Capture the cell that displays the provided text and extract its (x, y) central coordinate. 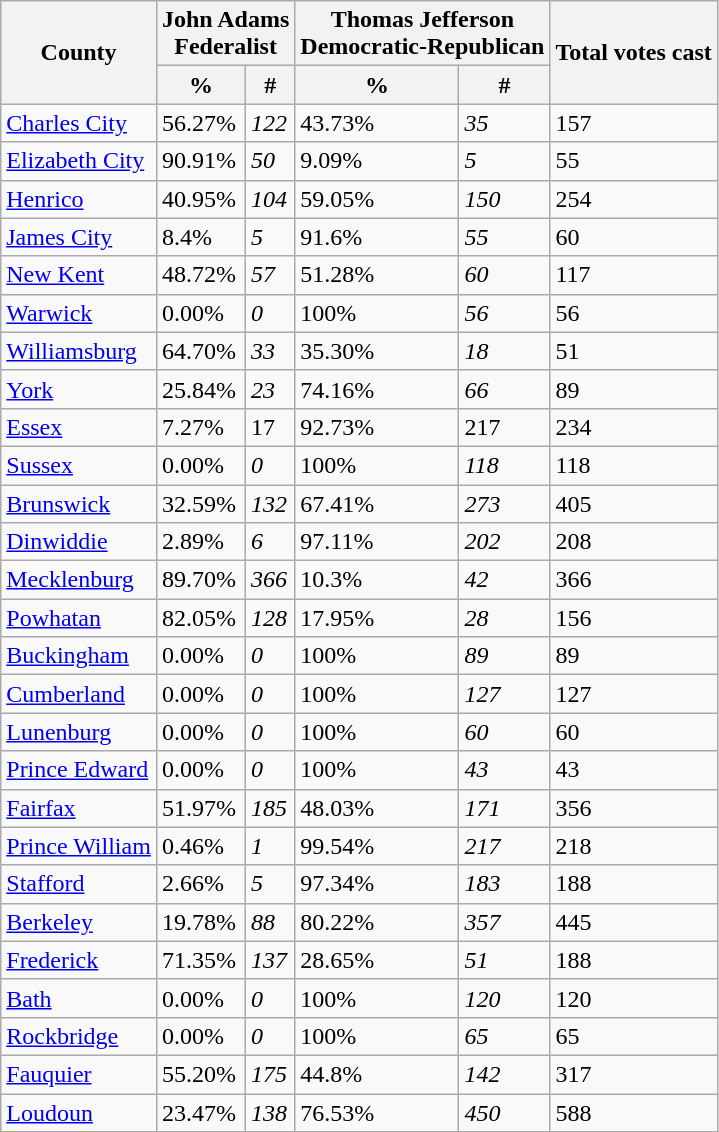
171 (504, 808)
Loudoun (79, 1113)
23.47% (200, 1113)
156 (634, 618)
50 (270, 161)
254 (634, 199)
208 (634, 542)
356 (634, 808)
Lunenburg (79, 732)
88 (270, 922)
74.16% (377, 389)
66 (504, 389)
32.59% (200, 503)
42 (504, 580)
25.84% (200, 389)
8.4% (200, 237)
317 (634, 1074)
28.65% (377, 960)
Sussex (79, 465)
51.28% (377, 275)
7.27% (200, 427)
92.73% (377, 427)
157 (634, 123)
Bath (79, 998)
40.95% (200, 199)
117 (634, 275)
23 (270, 389)
19.78% (200, 922)
91.6% (377, 237)
1 (270, 846)
142 (504, 1074)
Cumberland (79, 694)
Prince William (79, 846)
Brunswick (79, 503)
2.66% (200, 884)
2.89% (200, 542)
Henrico (79, 199)
89.70% (200, 580)
35 (504, 123)
51.97% (200, 808)
97.11% (377, 542)
Williamsburg (79, 351)
48.03% (377, 808)
71.35% (200, 960)
Elizabeth City (79, 161)
185 (270, 808)
York (79, 389)
183 (504, 884)
James City (79, 237)
Essex (79, 427)
0.46% (200, 846)
450 (504, 1113)
28 (504, 618)
218 (634, 846)
6 (270, 542)
122 (270, 123)
Powhatan (79, 618)
Fauquier (79, 1074)
56.27% (200, 123)
57 (270, 275)
82.05% (200, 618)
357 (504, 922)
132 (270, 503)
234 (634, 427)
Prince Edward (79, 770)
97.34% (377, 884)
76.53% (377, 1113)
55.20% (200, 1074)
104 (270, 199)
128 (270, 618)
New Kent (79, 275)
Total votes cast (634, 52)
Warwick (79, 313)
Stafford (79, 884)
137 (270, 960)
Berkeley (79, 922)
Dinwiddie (79, 542)
Buckingham (79, 656)
405 (634, 503)
Fairfax (79, 808)
9.09% (377, 161)
John AdamsFederalist (225, 34)
90.91% (200, 161)
588 (634, 1113)
64.70% (200, 351)
35.30% (377, 351)
67.41% (377, 503)
59.05% (377, 199)
10.3% (377, 580)
Thomas JeffersonDemocratic-Republican (422, 34)
County (79, 52)
202 (504, 542)
Charles City (79, 123)
43.73% (377, 123)
138 (270, 1113)
33 (270, 351)
17.95% (377, 618)
175 (270, 1074)
80.22% (377, 922)
273 (504, 503)
44.8% (377, 1074)
17 (270, 427)
Frederick (79, 960)
48.72% (200, 275)
99.54% (377, 846)
150 (504, 199)
445 (634, 922)
Mecklenburg (79, 580)
18 (504, 351)
Rockbridge (79, 1036)
